Return (x, y) of the center of cell containing provided text 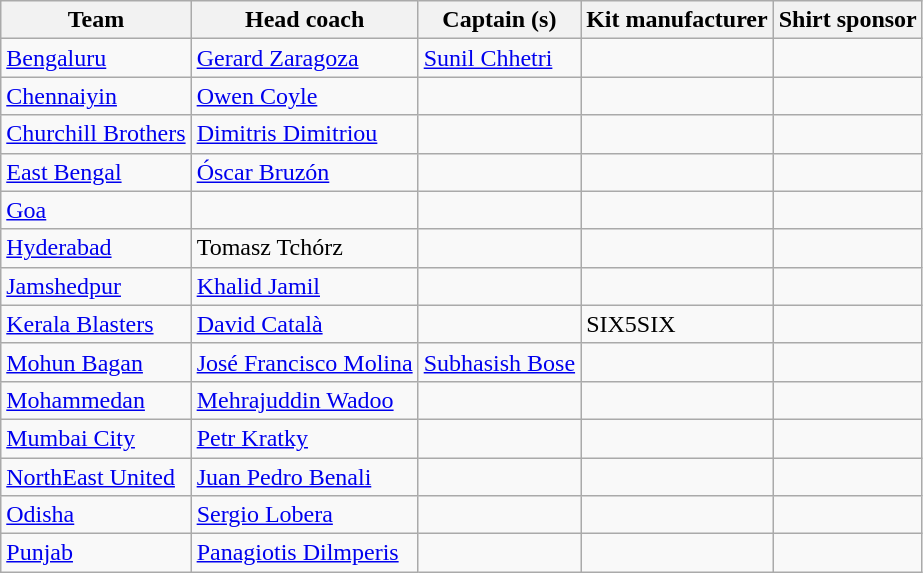
Shirt sponsor (848, 20)
Khalid Jamil (304, 286)
Bengaluru (96, 58)
Kerala Blasters (96, 324)
NorthEast United (96, 477)
SIX5SIX (678, 324)
Mohun Bagan (96, 362)
Jamshedpur (96, 286)
Juan Pedro Benali (304, 477)
Dimitris Dimitriou (304, 134)
Petr Kratky (304, 438)
Captain (s) (499, 20)
Hyderabad (96, 248)
Head coach (304, 20)
Mumbai City (96, 438)
Team (96, 20)
Chennaiyin (96, 96)
Owen Coyle (304, 96)
Churchill Brothers (96, 134)
David Català (304, 324)
Óscar Bruzón (304, 172)
Panagiotis Dilmperis (304, 553)
Goa (96, 210)
Punjab (96, 553)
Sergio Lobera (304, 515)
José Francisco Molina (304, 362)
Mohammedan (96, 400)
Kit manufacturer (678, 20)
Mehrajuddin Wadoo (304, 400)
Subhasish Bose (499, 362)
Tomasz Tchórz (304, 248)
East Bengal (96, 172)
Odisha (96, 515)
Gerard Zaragoza (304, 58)
Sunil Chhetri (499, 58)
